Pinpoint the cell where the given text exists, returning its (x, y) midpoint coordinate. 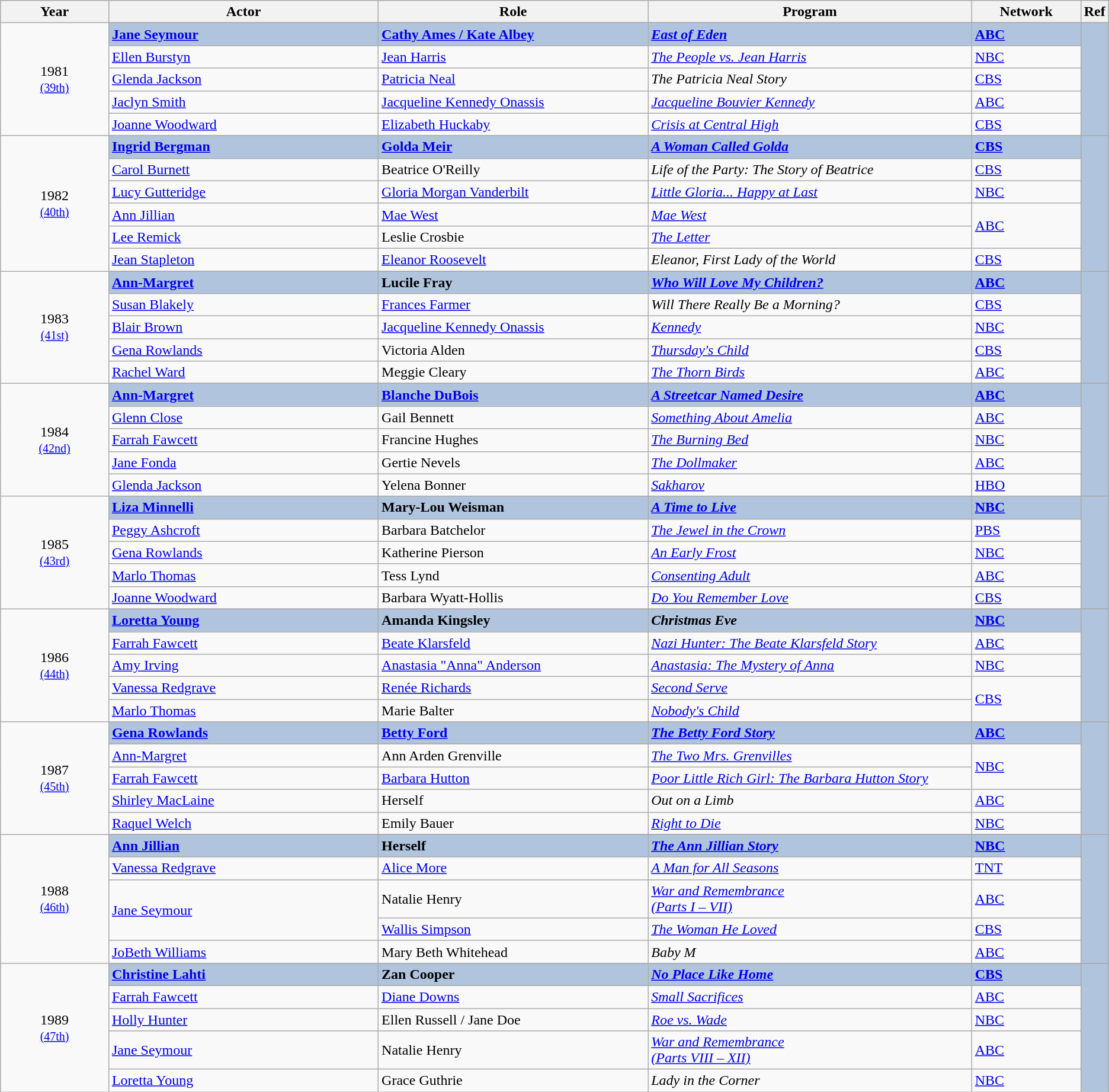
A Man for All Seasons (810, 868)
Tess Lynd (513, 575)
PBS (1026, 530)
Eleanor Roosevelt (513, 259)
1986 (44th) (55, 665)
Rachel Ward (243, 372)
Nobody's Child (810, 711)
Roe vs. Wade (810, 1019)
1983 (41st) (55, 327)
1987 (45th) (55, 778)
No Place Like Home (810, 974)
Diane Downs (513, 997)
Elizabeth Huckaby (513, 124)
Barbara Wyatt-Hollis (513, 598)
Leslie Crosbie (513, 237)
A Time to Live (810, 508)
HBO (1026, 485)
1982 (40th) (55, 203)
The Jewel in the Crown (810, 530)
Ellen Burstyn (243, 57)
Beatrice O'Reilly (513, 169)
Jane Fonda (243, 463)
TNT (1026, 868)
A Streetcar Named Desire (810, 395)
The Dollmaker (810, 463)
Marie Balter (513, 711)
Nazi Hunter: The Beate Klarsfeld Story (810, 643)
Do You Remember Love (810, 598)
Christine Lahti (243, 974)
Small Sacrifices (810, 997)
1981 (39th) (55, 79)
Thursday's Child (810, 350)
Sakharov (810, 485)
Poor Little Rich Girl: The Barbara Hutton Story (810, 778)
Jean Stapleton (243, 259)
Zan Cooper (513, 974)
Barbara Hutton (513, 778)
Cathy Ames / Kate Albey (513, 34)
East of Eden (810, 34)
Peggy Ashcroft (243, 530)
Gertie Nevels (513, 463)
Mary-Lou Weisman (513, 508)
Jacqueline Bouvier Kennedy (810, 102)
Out on a Limb (810, 801)
Betty Ford (513, 733)
The Burning Bed (810, 440)
Mary Beth Whitehead (513, 952)
War and Remembrance (Parts VIII – XII) (810, 1051)
Shirley MacLaine (243, 801)
Jaclyn Smith (243, 102)
Meggie Cleary (513, 372)
Crisis at Central High (810, 124)
Patricia Neal (513, 79)
The Betty Ford Story (810, 733)
Victoria Alden (513, 350)
Susan Blakely (243, 305)
An Early Frost (810, 553)
Network (1026, 12)
Barbara Batchelor (513, 530)
Ann Arden Grenville (513, 756)
Lucile Fray (513, 282)
Second Serve (810, 688)
Role (513, 12)
Blair Brown (243, 327)
Lucy Gutteridge (243, 192)
JoBeth Williams (243, 952)
Lee Remick (243, 237)
Consenting Adult (810, 575)
Year (55, 12)
Ingrid Bergman (243, 147)
War and Remembrance (Parts I – VII) (810, 899)
Will There Really Be a Morning? (810, 305)
Raquel Welch (243, 823)
The Woman He Loved (810, 929)
Ellen Russell / Jane Doe (513, 1019)
The Ann Jillian Story (810, 846)
Emily Bauer (513, 823)
The Patricia Neal Story (810, 79)
Alice More (513, 868)
Renée Richards (513, 688)
1985 (43rd) (55, 553)
The Two Mrs. Grenvilles (810, 756)
Grace Guthrie (513, 1081)
Right to Die (810, 823)
Eleanor, First Lady of the World (810, 259)
Wallis Simpson (513, 929)
Katherine Pierson (513, 553)
Kennedy (810, 327)
1988 (46th) (55, 899)
Something About Amelia (810, 417)
Anastasia "Anna" Anderson (513, 666)
1984 (42nd) (55, 440)
Frances Farmer (513, 305)
The Letter (810, 237)
Life of the Party: The Story of Beatrice (810, 169)
Jean Harris (513, 57)
The People vs. Jean Harris (810, 57)
Gloria Morgan Vanderbilt (513, 192)
1989 (47th) (55, 1027)
Ref (1095, 12)
Liza Minnelli (243, 508)
Christmas Eve (810, 620)
Program (810, 12)
Little Gloria... Happy at Last (810, 192)
The Thorn Birds (810, 372)
Who Will Love My Children? (810, 282)
Yelena Bonner (513, 485)
Golda Meir (513, 147)
Francine Hughes (513, 440)
Beate Klarsfeld (513, 643)
Blanche DuBois (513, 395)
Amanda Kingsley (513, 620)
Lady in the Corner (810, 1081)
Glenn Close (243, 417)
Gail Bennett (513, 417)
Amy Irving (243, 666)
Baby M (810, 952)
Actor (243, 12)
Holly Hunter (243, 1019)
Anastasia: The Mystery of Anna (810, 666)
Carol Burnett (243, 169)
A Woman Called Golda (810, 147)
